For the text-containing cell, return its midpoint in (x, y) coordinate format. 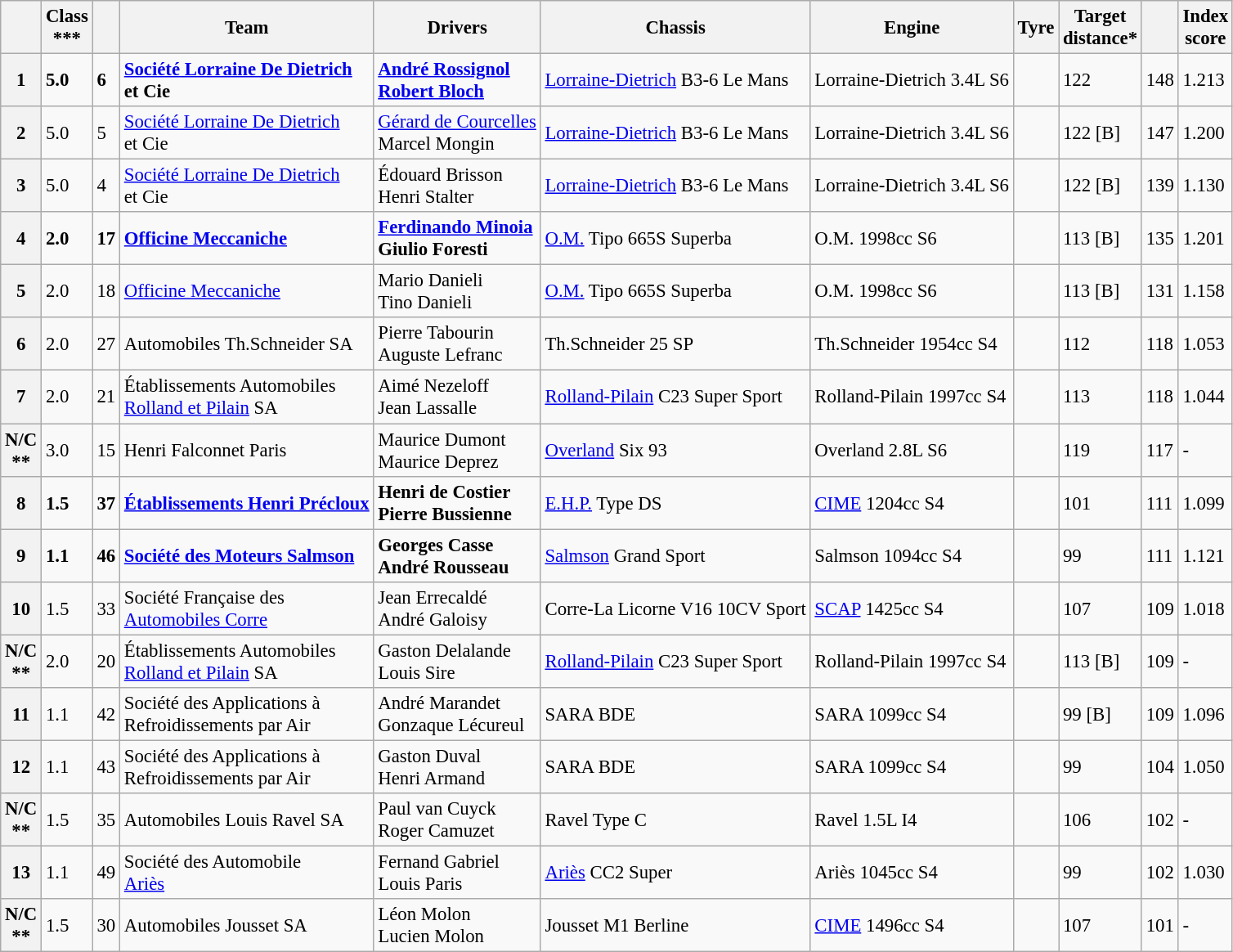
Ravel Type C (675, 820)
Mario Danieli Tino Danieli (457, 291)
CIME 1496cc S4 (912, 926)
Indexscore (1205, 28)
147 (1159, 132)
15 (106, 450)
Overland 2.8L S6 (912, 450)
SCAP 1425cc S4 (912, 608)
Fernand Gabriel Louis Paris (457, 872)
131 (1159, 291)
99 [B] (1101, 715)
E.H.P. Type DS (675, 502)
CIME 1204cc S4 (912, 502)
122 (1101, 80)
Th.Schneider 25 SP (675, 344)
21 (106, 397)
1.096 (1205, 715)
Henri de Costier Pierre Bussienne (457, 502)
Targetdistance* (1101, 28)
2 (21, 132)
43 (106, 767)
13 (21, 872)
119 (1101, 450)
Pierre Tabourin Auguste Lefranc (457, 344)
Georges Casse André Rousseau (457, 556)
12 (21, 767)
1.099 (1205, 502)
1.201 (1205, 239)
17 (106, 239)
Paul van Cuyck Roger Camuzet (457, 820)
Overland Six 93 (675, 450)
37 (106, 502)
49 (106, 872)
46 (106, 556)
35 (106, 820)
1.121 (1205, 556)
135 (1159, 239)
1 (21, 80)
10 (21, 608)
1.018 (1205, 608)
Ariès 1045cc S4 (912, 872)
30 (106, 926)
Aimé Nezeloff Jean Lassalle (457, 397)
148 (1159, 80)
Henri Falconnet Paris (247, 450)
1.050 (1205, 767)
7 (21, 397)
Jean Errecaldé André Galoisy (457, 608)
Léon Molon Lucien Molon (457, 926)
1.053 (1205, 344)
Gérard de Courcelles Marcel Mongin (457, 132)
42 (106, 715)
Automobiles Jousset SA (247, 926)
Corre-La Licorne V16 10CV Sport (675, 608)
1.130 (1205, 186)
Société des Automobile Ariès (247, 872)
Édouard Brisson Henri Stalter (457, 186)
1.030 (1205, 872)
Team (247, 28)
Société Française desAutomobiles Corre (247, 608)
Engine (912, 28)
1.213 (1205, 80)
Société des Moteurs Salmson (247, 556)
Th.Schneider 1954cc S4 (912, 344)
9 (21, 556)
20 (106, 661)
1.200 (1205, 132)
Gaston Delalande Louis Sire (457, 661)
Ravel 1.5L I4 (912, 820)
André Rossignol Robert Bloch (457, 80)
104 (1159, 767)
Salmson Grand Sport (675, 556)
106 (1101, 820)
Class*** (67, 28)
117 (1159, 450)
Salmson 1094cc S4 (912, 556)
8 (21, 502)
Chassis (675, 28)
Automobiles Th.Schneider SA (247, 344)
113 (1101, 397)
Gaston Duval Henri Armand (457, 767)
18 (106, 291)
Ariès CC2 Super (675, 872)
Maurice Dumont Maurice Deprez (457, 450)
11 (21, 715)
Ferdinando Minoia Giulio Foresti (457, 239)
Automobiles Louis Ravel SA (247, 820)
1.158 (1205, 291)
27 (106, 344)
3.0 (67, 450)
1.044 (1205, 397)
139 (1159, 186)
Tyre (1035, 28)
33 (106, 608)
Établissements Henri Précloux (247, 502)
Drivers (457, 28)
112 (1101, 344)
3 (21, 186)
André Marandet Gonzaque Lécureul (457, 715)
Jousset M1 Berline (675, 926)
